Search for the cell housing the specified text and yield its [x, y] center coordinate. 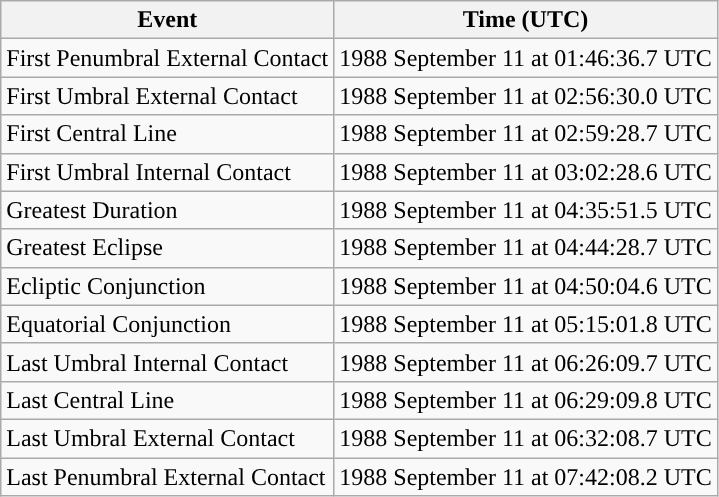
1988 September 11 at 07:42:08.2 UTC [526, 477]
Time (UTC) [526, 20]
1988 September 11 at 01:46:36.7 UTC [526, 58]
Event [168, 20]
1988 September 11 at 06:29:09.8 UTC [526, 400]
Last Umbral External Contact [168, 438]
1988 September 11 at 04:35:51.5 UTC [526, 210]
First Umbral External Contact [168, 96]
Equatorial Conjunction [168, 324]
1988 September 11 at 04:44:28.7 UTC [526, 248]
1988 September 11 at 04:50:04.6 UTC [526, 286]
1988 September 11 at 02:56:30.0 UTC [526, 96]
Ecliptic Conjunction [168, 286]
First Umbral Internal Contact [168, 172]
First Central Line [168, 134]
1988 September 11 at 02:59:28.7 UTC [526, 134]
Greatest Eclipse [168, 248]
Last Penumbral External Contact [168, 477]
1988 September 11 at 05:15:01.8 UTC [526, 324]
1988 September 11 at 06:32:08.7 UTC [526, 438]
Last Central Line [168, 400]
Greatest Duration [168, 210]
1988 September 11 at 03:02:28.6 UTC [526, 172]
1988 September 11 at 06:26:09.7 UTC [526, 362]
First Penumbral External Contact [168, 58]
Last Umbral Internal Contact [168, 362]
